Return the (x, y) coordinate for the center point of the cell that contains the specified text.  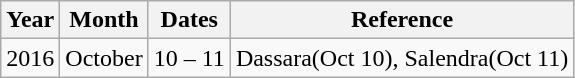
Year (30, 20)
10 – 11 (189, 58)
Dates (189, 20)
Dassara(Oct 10), Salendra(Oct 11) (402, 58)
2016 (30, 58)
October (104, 58)
Reference (402, 20)
Month (104, 20)
